Pinpoint the cell where the given text exists, returning its [x, y] midpoint coordinate. 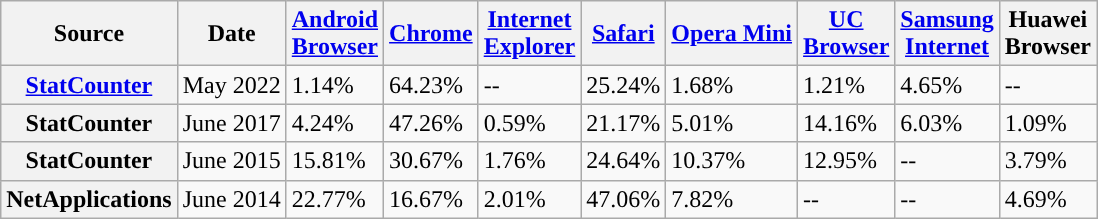
1.09% [1048, 123]
4.65% [947, 85]
15.81% [334, 161]
InternetExplorer [530, 34]
Opera Mini [732, 34]
4.69% [1048, 199]
May 2022 [232, 85]
1.76% [530, 161]
Safari [624, 34]
16.67% [432, 199]
21.17% [624, 123]
30.67% [432, 161]
NetApplications [89, 199]
14.16% [846, 123]
2.01% [530, 199]
22.77% [334, 199]
AndroidBrowser [334, 34]
Chrome [432, 34]
1.68% [732, 85]
7.82% [732, 199]
47.06% [624, 199]
0.59% [530, 123]
10.37% [732, 161]
6.03% [947, 123]
HuaweiBrowser [1048, 34]
47.26% [432, 123]
64.23% [432, 85]
25.24% [624, 85]
June 2017 [232, 123]
Date [232, 34]
5.01% [732, 123]
24.64% [624, 161]
4.24% [334, 123]
UCBrowser [846, 34]
Source [89, 34]
June 2014 [232, 199]
1.21% [846, 85]
12.95% [846, 161]
1.14% [334, 85]
3.79% [1048, 161]
SamsungInternet [947, 34]
June 2015 [232, 161]
